Locate the cell with the specified text and output its (X, Y) center coordinate. 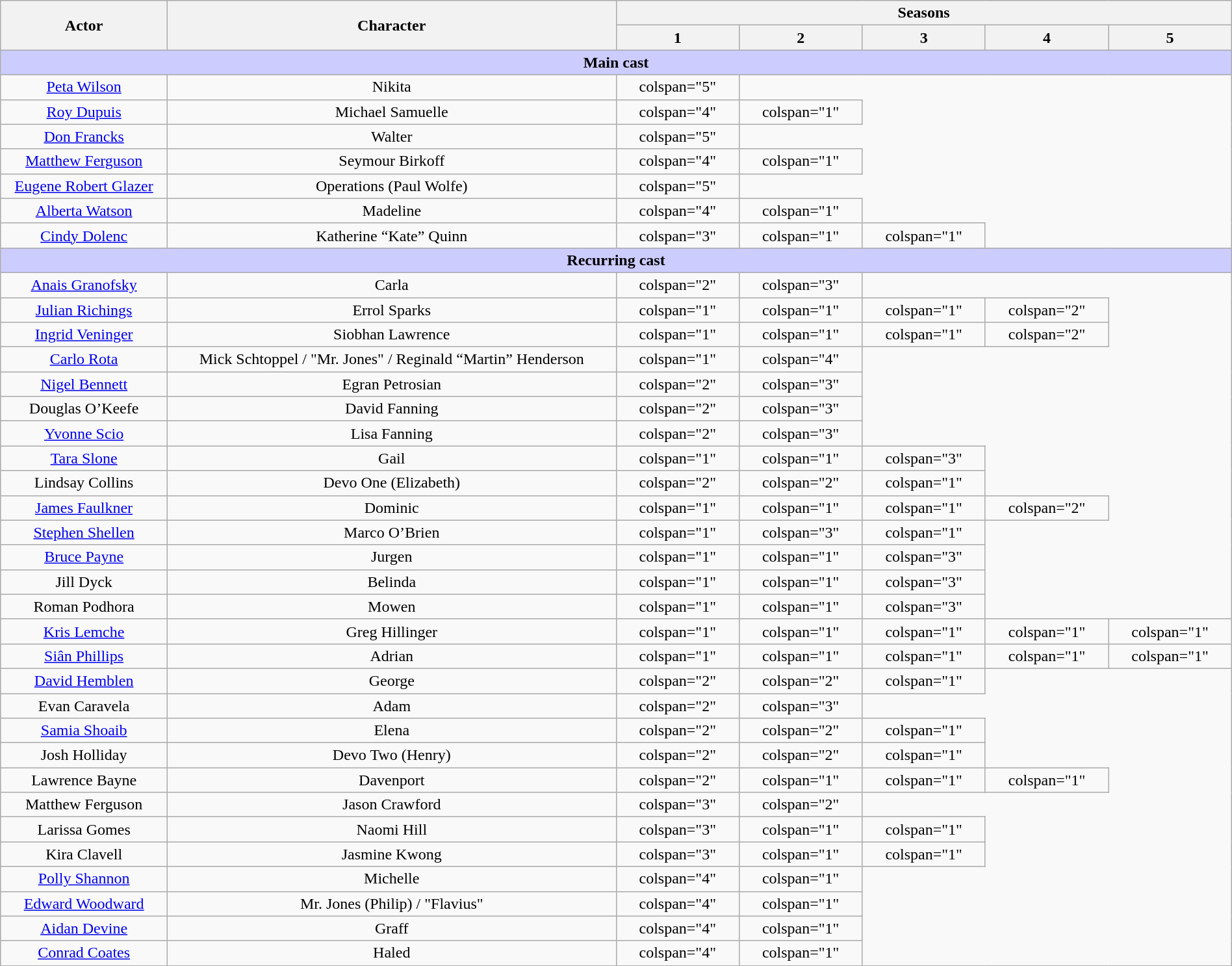
Cindy Dolenc (84, 235)
Kira Clavell (84, 854)
Nigel Bennett (84, 384)
Eugene Robert Glazer (84, 186)
Recurring cast (616, 260)
Samia Shoaib (84, 731)
Mick Schtoppel / "Mr. Jones" / Reginald “Martin” Henderson (391, 359)
Devo Two (Henry) (391, 755)
Tara Slone (84, 458)
Jurgen (391, 557)
Anais Granofsky (84, 285)
Lisa Fanning (391, 434)
Errol Sparks (391, 310)
Naomi Hill (391, 829)
Aidan Devine (84, 928)
Roman Podhora (84, 607)
Carla (391, 285)
Kris Lemche (84, 631)
Don Francks (84, 137)
3 (924, 38)
Peta Wilson (84, 87)
Alberta Watson (84, 211)
George (391, 681)
Roy Dupuis (84, 112)
Mr. Jones (Philip) / "Flavius" (391, 904)
Main cast (616, 62)
Adrian (391, 656)
Jill Dyck (84, 582)
Siobhan Lawrence (391, 335)
Elena (391, 731)
Yvonne Scio (84, 434)
David Fanning (391, 409)
Devo One (Elizabeth) (391, 483)
Michael Samuelle (391, 112)
Lindsay Collins (84, 483)
Dominic (391, 508)
Walter (391, 137)
Jasmine Kwong (391, 854)
Conrad Coates (84, 953)
Nikita (391, 87)
Josh Holliday (84, 755)
Julian Richings (84, 310)
Character (391, 25)
Lawrence Bayne (84, 780)
4 (1046, 38)
Polly Shannon (84, 879)
Egran Petrosian (391, 384)
Evan Caravela (84, 705)
1 (677, 38)
Davenport (391, 780)
Mowen (391, 607)
Marco O’Brien (391, 532)
Stephen Shellen (84, 532)
Jason Crawford (391, 805)
Michelle (391, 879)
Edward Woodward (84, 904)
Madeline (391, 211)
Larissa Gomes (84, 829)
Greg Hillinger (391, 631)
Graff (391, 928)
James Faulkner (84, 508)
Siân Phillips (84, 656)
Ingrid Veninger (84, 335)
Belinda (391, 582)
Gail (391, 458)
Haled (391, 953)
David Hemblen (84, 681)
Bruce Payne (84, 557)
Katherine “Kate” Quinn (391, 235)
Seasons (924, 13)
Douglas O’Keefe (84, 409)
5 (1170, 38)
Actor (84, 25)
2 (801, 38)
Adam (391, 705)
Operations (Paul Wolfe) (391, 186)
Seymour Birkoff (391, 161)
Carlo Rota (84, 359)
